Return the (x, y) coordinate for the center point of the cell that contains the specified text.  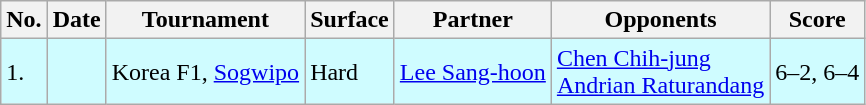
Lee Sang-hoon (472, 72)
Date (76, 20)
1. (24, 72)
Hard (350, 72)
Partner (472, 20)
Opponents (660, 20)
Chen Chih-jung Andrian Raturandang (660, 72)
Tournament (205, 20)
Score (818, 20)
Korea F1, Sogwipo (205, 72)
Surface (350, 20)
6–2, 6–4 (818, 72)
No. (24, 20)
